From the cell containing the given text, extract its center point as (X, Y) coordinate. 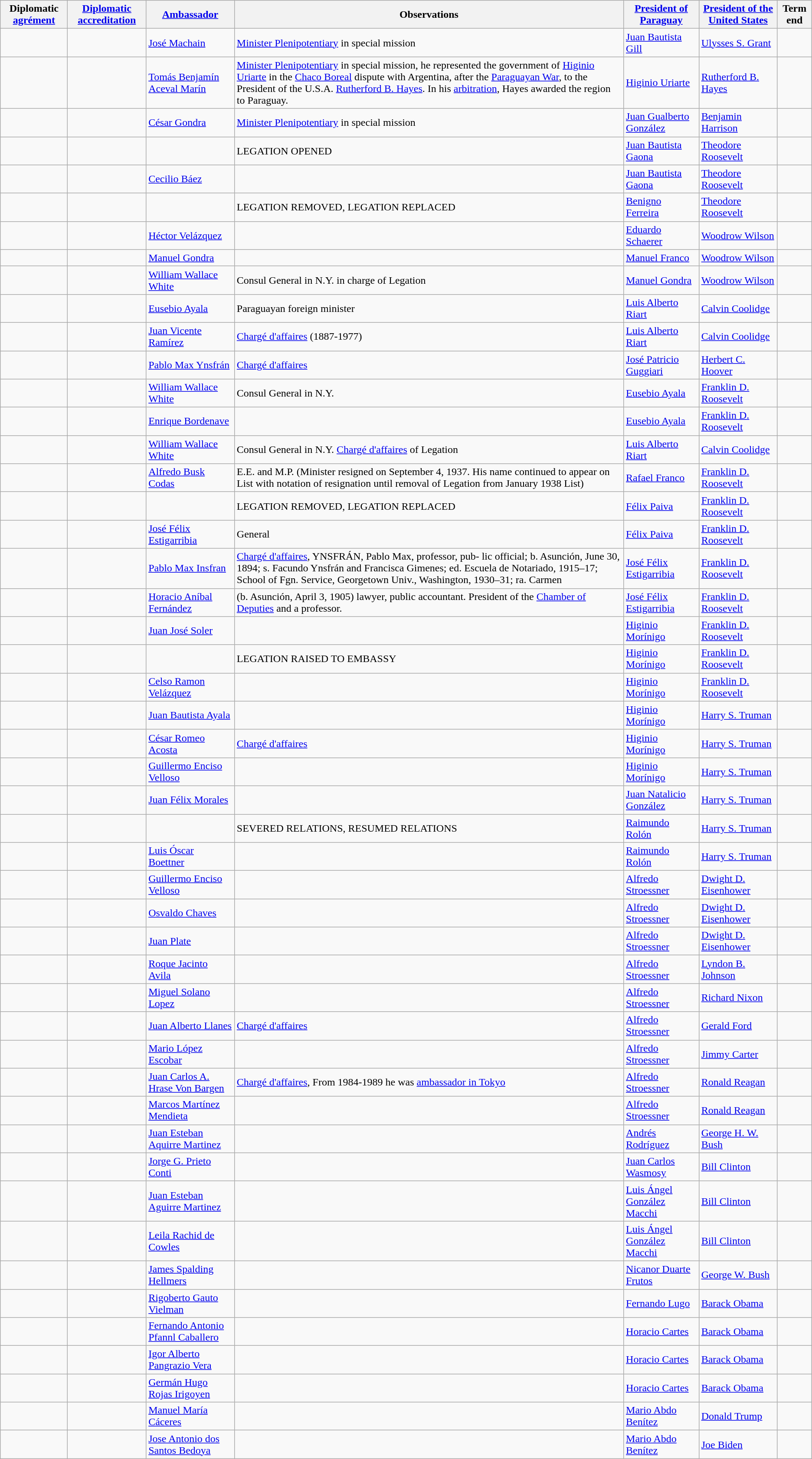
Diplomatic accreditation (107, 15)
General (429, 534)
Juan Plate (190, 941)
Nicanor Duarte Frutos (661, 1275)
Cecilio Báez (190, 179)
Tomás Benjamín Aceval Marín (190, 82)
César Romeo Acosta (190, 744)
Ulysses S. Grant (738, 43)
Benjamin Harrison (738, 122)
Fernando Antonio Pfannl Caballero (190, 1332)
Jorge G. Prieto Conti (190, 1167)
LEGATION RAISED TO EMBASSY (429, 659)
George H. W. Bush (738, 1138)
George W. Bush (738, 1275)
Rigoberto Gauto Vielman (190, 1303)
Chargé d'affaires (1887-1977) (429, 337)
Juan Bautista Gill (661, 43)
Consul General in N.Y. Chargé d'affaires of Legation (429, 449)
Horacio Aníbal Fernández (190, 602)
Roque Jacinto Avila (190, 969)
Juan Esteban Aquirre Martinez (190, 1138)
Ambassador (190, 15)
Benigno Ferreira (661, 207)
Eduardo Schaerer (661, 235)
Fernando Lugo (661, 1303)
Paraguayan foreign minister (429, 308)
Pablo Max Insfran (190, 568)
Term end (795, 15)
Chargé d'affaires, From 1984-1989 he was ambassador in Tokyo (429, 1082)
President of Paraguay (661, 15)
Juan Gualberto González (661, 122)
Miguel Solano Lopez (190, 998)
Osvaldo Chaves (190, 913)
Richard Nixon (738, 998)
Juan Alberto Llanes (190, 1026)
Leila Rachid de Cowles (190, 1241)
Juan Vicente Ramírez (190, 337)
Observations (429, 15)
Diplomatic agrément (34, 15)
Jimmy Carter (738, 1054)
Mario López Escobar (190, 1054)
Andrés Rodríguez (661, 1138)
José Patricio Guggiari (661, 364)
Joe Biden (738, 1445)
Rafael Franco (661, 478)
Donald Trump (738, 1416)
Juan Carlos A. Hrase Von Bargen (190, 1082)
Marcos Martínez Mendieta (190, 1111)
Juan Esteban Aguirre Martinez (190, 1201)
Juan José Soler (190, 631)
Consul General in N.Y. in charge of Legation (429, 280)
Pablo Max Ynsfrán (190, 364)
Rutherford B. Hayes (738, 82)
LEGATION OPENED (429, 151)
(b. Asunción, April 3, 1905) lawyer, public accountant. President of the Chamber of Deputies and a professor. (429, 602)
Lyndon B. Johnson (738, 969)
Manuel María Cáceres (190, 1416)
Jose Antonio dos Santos Bedoya (190, 1445)
Celso Ramon Velázquez (190, 687)
Juan Natalicio González (661, 800)
Higinio Uriarte (661, 82)
Héctor Velázquez (190, 235)
Consul General in N.Y. (429, 393)
Manuel Franco (661, 258)
James Spalding Hellmers (190, 1275)
José Machain (190, 43)
César Gondra (190, 122)
President of the United States (738, 15)
Enrique Bordenave (190, 422)
SEVERED RELATIONS, RESUMED RELATIONS (429, 828)
Germán Hugo Rojas Irigoyen (190, 1388)
Luis Óscar Boettner (190, 856)
Juan Bautista Ayala (190, 715)
Juan Carlos Wasmosy (661, 1167)
Gerald Ford (738, 1026)
Igor Alberto Pangrazio Vera (190, 1360)
Juan Félix Morales (190, 800)
Herbert C. Hoover (738, 364)
Alfredo Busk Codas (190, 478)
